Determine the (x, y) coordinate at the center of the cell enclosing the given text.  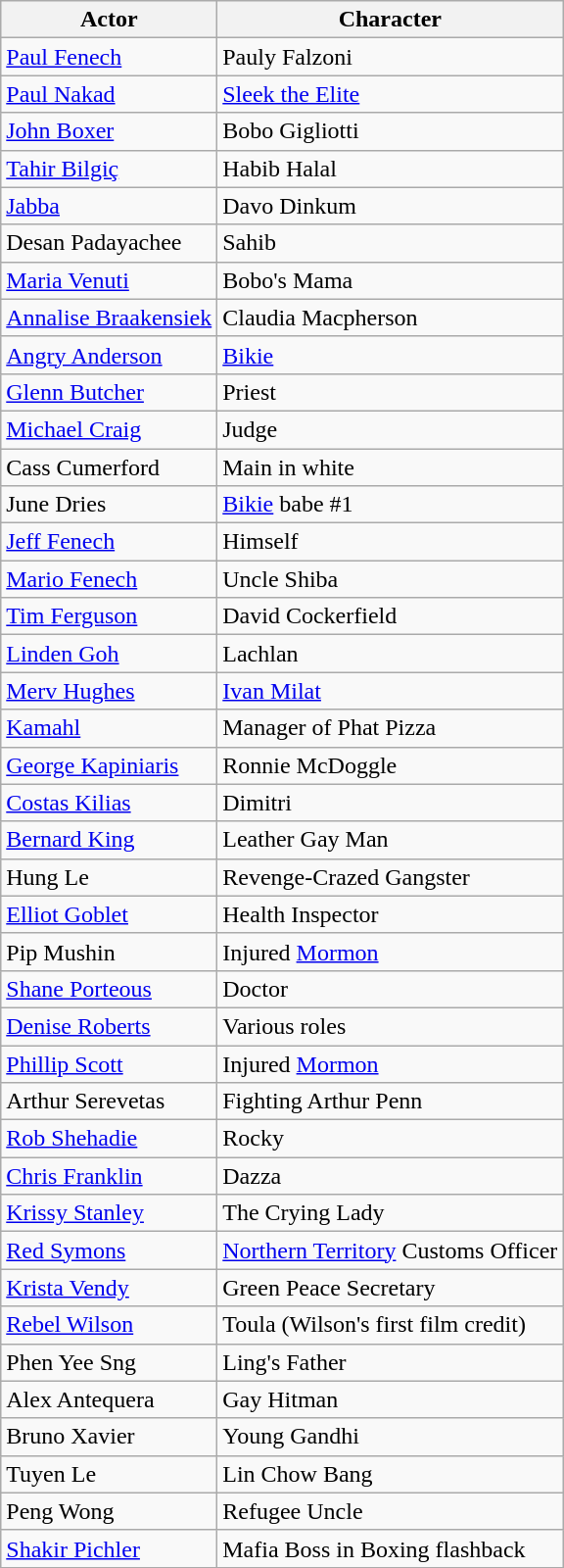
Northern Territory Customs Officer (390, 1250)
Toula (Wilson's first film credit) (390, 1325)
Michael Craig (110, 429)
Bobo's Mama (390, 280)
Tim Ferguson (110, 616)
Habib Halal (390, 169)
Phen Yee Sng (110, 1362)
Ronnie McDoggle (390, 765)
Elliot Goblet (110, 914)
The Crying Lady (390, 1213)
Bruno Xavier (110, 1437)
Jabba (110, 206)
Cass Cumerford (110, 467)
Annalise Braakensiek (110, 318)
Jeff Fenech (110, 542)
Costas Kilias (110, 803)
Pauly Falzoni (390, 57)
Paul Nakad (110, 94)
Tuyen Le (110, 1474)
Character (390, 20)
Kamahl (110, 728)
Pip Mushin (110, 952)
Davo Dinkum (390, 206)
Refugee Uncle (390, 1511)
Actor (110, 20)
Bikie babe #1 (390, 505)
Doctor (390, 989)
George Kapiniaris (110, 765)
Gay Hitman (390, 1399)
Red Symons (110, 1250)
John Boxer (110, 131)
Claudia Macpherson (390, 318)
Dazza (390, 1176)
Shakir Pichler (110, 1548)
Krissy Stanley (110, 1213)
Lin Chow Bang (390, 1474)
David Cockerfield (390, 616)
Young Gandhi (390, 1437)
Ivan Milat (390, 691)
Health Inspector (390, 914)
Denise Roberts (110, 1026)
June Dries (110, 505)
Arthur Serevetas (110, 1102)
Glenn Butcher (110, 392)
Sahib (390, 243)
Green Peace Secretary (390, 1288)
Bobo Gigliotti (390, 131)
Rocky (390, 1139)
Mafia Boss in Boxing flashback (390, 1548)
Linden Goh (110, 654)
Manager of Phat Pizza (390, 728)
Various roles (390, 1026)
Fighting Arthur Penn (390, 1102)
Leather Gay Man (390, 840)
Rob Shehadie (110, 1139)
Lachlan (390, 654)
Maria Venuti (110, 280)
Rebel Wilson (110, 1325)
Merv Hughes (110, 691)
Revenge-Crazed Gangster (390, 877)
Desan Padayachee (110, 243)
Phillip Scott (110, 1063)
Peng Wong (110, 1511)
Himself (390, 542)
Tahir Bilgiç (110, 169)
Chris Franklin (110, 1176)
Mario Fenech (110, 579)
Shane Porteous (110, 989)
Main in white (390, 467)
Ling's Father (390, 1362)
Angry Anderson (110, 355)
Dimitri (390, 803)
Priest (390, 392)
Bernard King (110, 840)
Judge (390, 429)
Uncle Shiba (390, 579)
Hung Le (110, 877)
Sleek the Elite (390, 94)
Bikie (390, 355)
Alex Antequera (110, 1399)
Paul Fenech (110, 57)
Krista Vendy (110, 1288)
